Find where the given text appears and provide that cell's center as (x, y) coordinate. 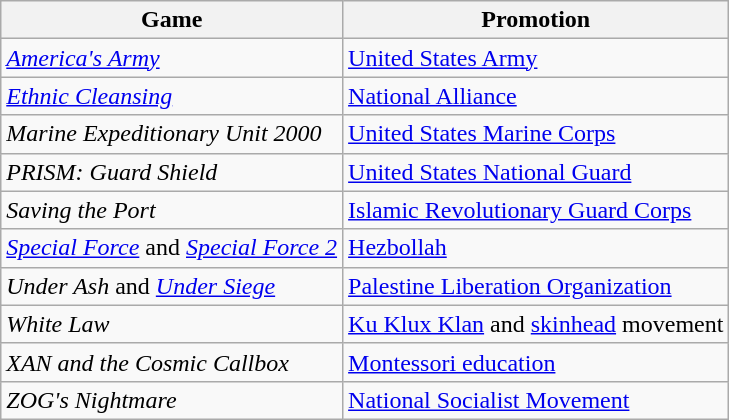
XAN and the Cosmic Callbox (172, 362)
National Alliance (536, 96)
Ku Klux Klan and skinhead movement (536, 324)
America's Army (172, 58)
National Socialist Movement (536, 400)
White Law (172, 324)
Promotion (536, 20)
Palestine Liberation Organization (536, 286)
Ethnic Cleansing (172, 96)
Hezbollah (536, 248)
Marine Expeditionary Unit 2000 (172, 134)
United States National Guard (536, 172)
ZOG's Nightmare (172, 400)
Special Force and Special Force 2 (172, 248)
Islamic Revolutionary Guard Corps (536, 210)
United States Army (536, 58)
PRISM: Guard Shield (172, 172)
Game (172, 20)
Under Ash and Under Siege (172, 286)
United States Marine Corps (536, 134)
Montessori education (536, 362)
Saving the Port (172, 210)
